Determine the (x, y) coordinate at the center of the cell enclosing the given text.  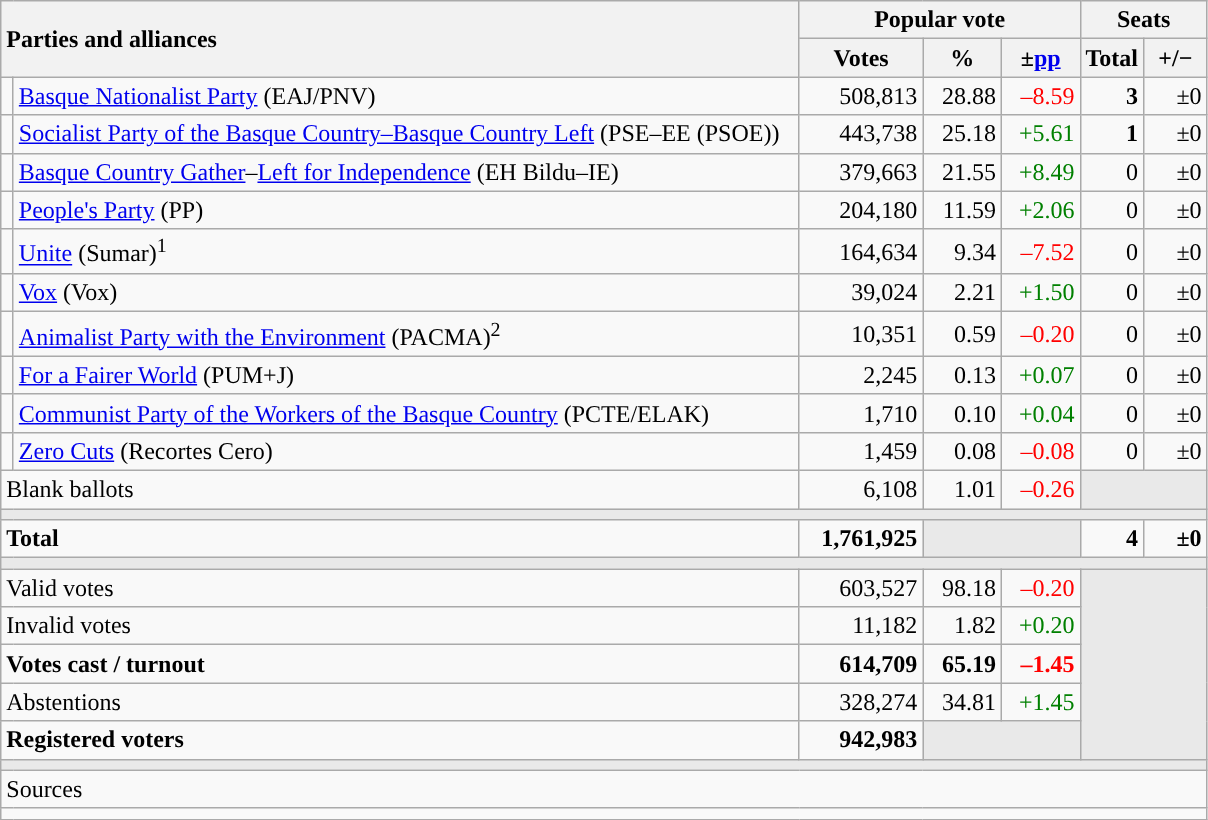
11,182 (861, 626)
0.59 (962, 334)
0.08 (962, 451)
Parties and alliances (400, 39)
25.18 (962, 134)
98.18 (962, 588)
–1.45 (1040, 664)
Blank ballots (400, 489)
0.10 (962, 413)
1,761,925 (861, 539)
21.55 (962, 172)
+1.45 (1040, 702)
Animalist Party with the Environment (PACMA)2 (406, 334)
For a Fairer World (PUM+J) (406, 375)
±pp (1040, 58)
Communist Party of the Workers of the Basque Country (PCTE/ELAK) (406, 413)
164,634 (861, 252)
Unite (Sumar)1 (406, 252)
+0.07 (1040, 375)
+/− (1176, 58)
–7.52 (1040, 252)
6,108 (861, 489)
1.82 (962, 626)
% (962, 58)
+2.06 (1040, 210)
Basque Nationalist Party (EAJ/PNV) (406, 96)
603,527 (861, 588)
Invalid votes (400, 626)
People's Party (PP) (406, 210)
Votes (861, 58)
379,663 (861, 172)
Vox (Vox) (406, 293)
Zero Cuts (Recortes Cero) (406, 451)
28.88 (962, 96)
9.34 (962, 252)
2,245 (861, 375)
34.81 (962, 702)
+1.50 (1040, 293)
Sources (604, 789)
3 (1112, 96)
1.01 (962, 489)
65.19 (962, 664)
+5.61 (1040, 134)
2.21 (962, 293)
1,710 (861, 413)
942,983 (861, 740)
Registered voters (400, 740)
+0.04 (1040, 413)
Socialist Party of the Basque Country–Basque Country Left (PSE–EE (PSOE)) (406, 134)
Valid votes (400, 588)
–0.08 (1040, 451)
4 (1112, 539)
1 (1112, 134)
10,351 (861, 334)
+0.20 (1040, 626)
11.59 (962, 210)
0.13 (962, 375)
614,709 (861, 664)
443,738 (861, 134)
Basque Country Gather–Left for Independence (EH Bildu–IE) (406, 172)
–0.26 (1040, 489)
+8.49 (1040, 172)
Votes cast / turnout (400, 664)
39,024 (861, 293)
508,813 (861, 96)
204,180 (861, 210)
Seats (1144, 20)
328,274 (861, 702)
–8.59 (1040, 96)
Popular vote (940, 20)
1,459 (861, 451)
Abstentions (400, 702)
